For the text-containing cell, return its midpoint in (x, y) coordinate format. 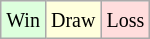
Win (24, 20)
Loss (126, 20)
Draw (72, 20)
